Determine the [X, Y] coordinate at the center of the cell enclosing the given text.  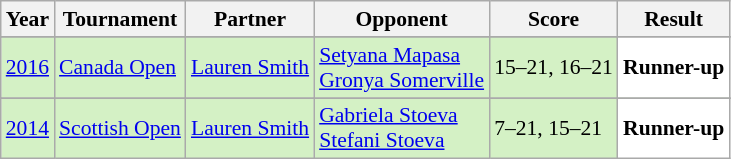
Scottish Open [120, 128]
Setyana Mapasa Gronya Somerville [402, 68]
15–21, 16–21 [554, 68]
2016 [28, 68]
2014 [28, 128]
Canada Open [120, 68]
Partner [250, 19]
Year [28, 19]
7–21, 15–21 [554, 128]
Opponent [402, 19]
Tournament [120, 19]
Gabriela Stoeva Stefani Stoeva [402, 128]
Score [554, 19]
Result [674, 19]
